For the text-containing cell, return its midpoint in (x, y) coordinate format. 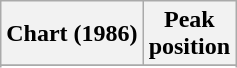
Chart (1986) (72, 34)
Peakposition (189, 34)
